Locate the cell with the specified text and output its [X, Y] center coordinate. 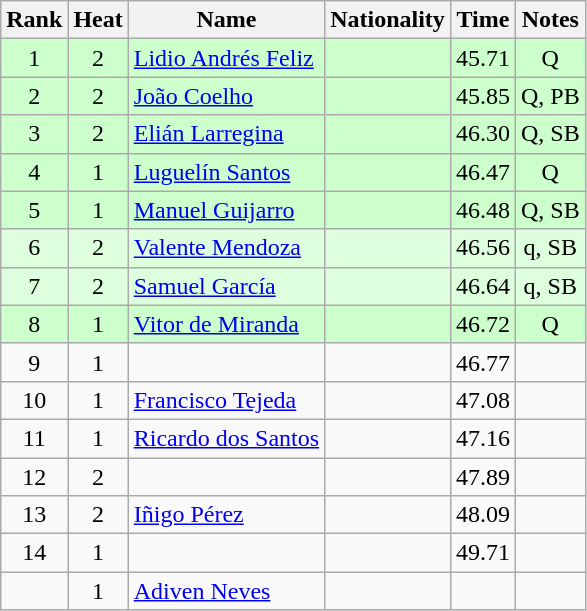
Time [482, 20]
46.30 [482, 134]
46.47 [482, 172]
Iñigo Pérez [226, 515]
Q, PB [550, 96]
7 [34, 286]
Adiven Neves [226, 591]
Rank [34, 20]
45.85 [482, 96]
12 [34, 477]
Luguelín Santos [226, 172]
49.71 [482, 553]
Name [226, 20]
10 [34, 400]
48.09 [482, 515]
46.77 [482, 362]
46.64 [482, 286]
8 [34, 324]
Notes [550, 20]
47.08 [482, 400]
11 [34, 438]
5 [34, 210]
45.71 [482, 58]
46.72 [482, 324]
3 [34, 134]
6 [34, 248]
Manuel Guijarro [226, 210]
47.16 [482, 438]
46.56 [482, 248]
Lidio Andrés Feliz [226, 58]
14 [34, 553]
13 [34, 515]
Heat [98, 20]
Valente Mendoza [226, 248]
9 [34, 362]
Ricardo dos Santos [226, 438]
4 [34, 172]
João Coelho [226, 96]
Elián Larregina [226, 134]
Vitor de Miranda [226, 324]
Samuel García [226, 286]
47.89 [482, 477]
Francisco Tejeda [226, 400]
Nationality [388, 20]
46.48 [482, 210]
